Return the (X, Y) coordinate for the center point of the cell that contains the specified text.  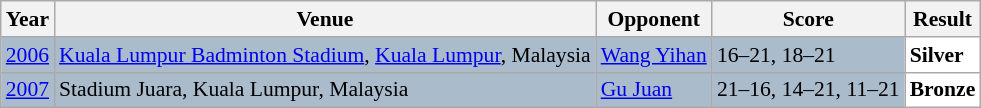
Silver (943, 55)
Kuala Lumpur Badminton Stadium, Kuala Lumpur, Malaysia (325, 55)
Stadium Juara, Kuala Lumpur, Malaysia (325, 90)
Opponent (654, 19)
21–16, 14–21, 11–21 (808, 90)
Year (28, 19)
Result (943, 19)
Gu Juan (654, 90)
Score (808, 19)
Bronze (943, 90)
2007 (28, 90)
2006 (28, 55)
Venue (325, 19)
Wang Yihan (654, 55)
16–21, 18–21 (808, 55)
